Capture the cell that displays the provided text and extract its [X, Y] central coordinate. 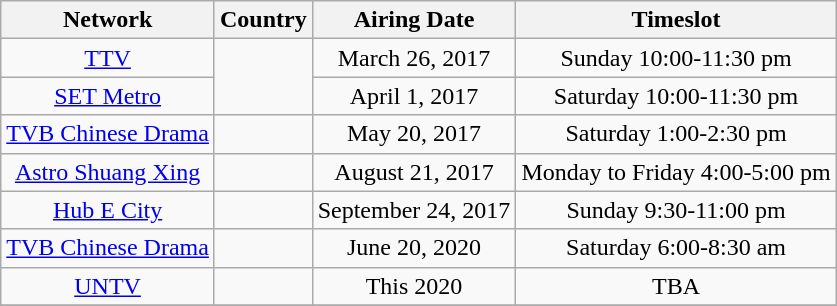
Timeslot [676, 20]
TTV [108, 58]
Saturday 1:00-2:30 pm [676, 134]
Airing Date [414, 20]
SET Metro [108, 96]
This 2020 [414, 286]
Hub E City [108, 210]
June 20, 2020 [414, 248]
Saturday 6:00-8:30 am [676, 248]
UNTV [108, 286]
Astro Shuang Xing [108, 172]
September 24, 2017 [414, 210]
May 20, 2017 [414, 134]
Network [108, 20]
August 21, 2017 [414, 172]
Sunday 10:00-11:30 pm [676, 58]
Country [263, 20]
March 26, 2017 [414, 58]
TBA [676, 286]
April 1, 2017 [414, 96]
Monday to Friday 4:00-5:00 pm [676, 172]
Saturday 10:00-11:30 pm [676, 96]
Sunday 9:30-11:00 pm [676, 210]
